Find where the given text appears and provide that cell's center as [x, y] coordinate. 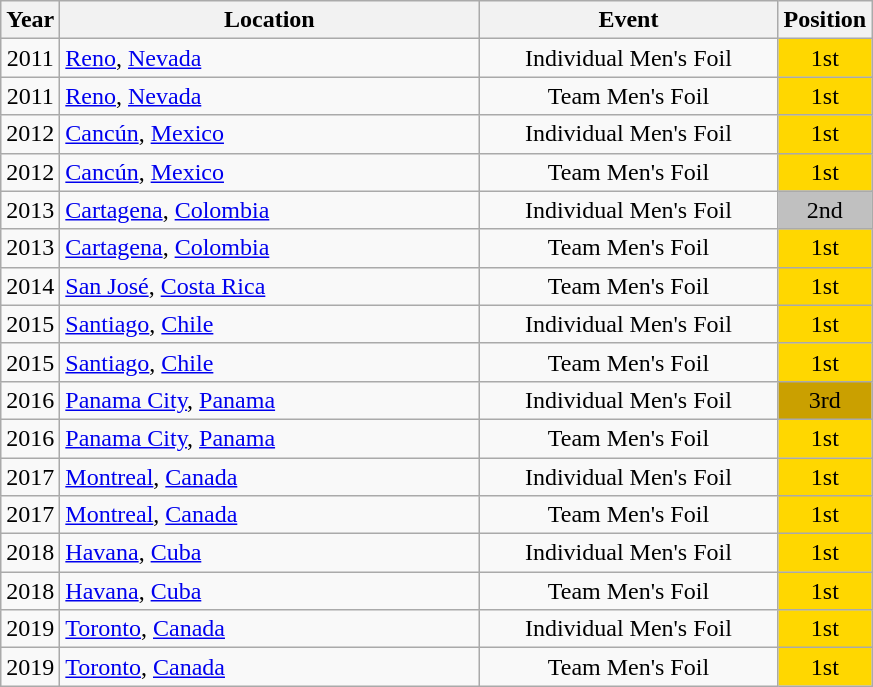
San José, Costa Rica [270, 286]
Year [30, 20]
Position [825, 20]
2014 [30, 286]
Event [628, 20]
Location [270, 20]
2nd [825, 210]
3rd [825, 400]
